Identify which cell holds the provided text, then report its (X, Y) central coordinate. 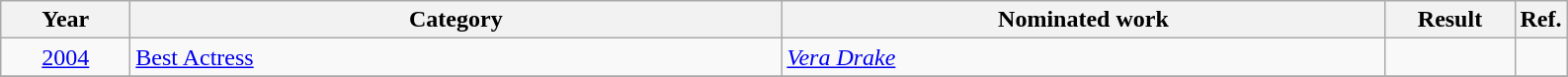
Category (456, 20)
Ref. (1541, 20)
Vera Drake (1083, 57)
Year (65, 20)
Result (1450, 20)
Nominated work (1083, 20)
2004 (65, 57)
Best Actress (456, 57)
